Determine the (X, Y) coordinate at the center of the cell enclosing the given text.  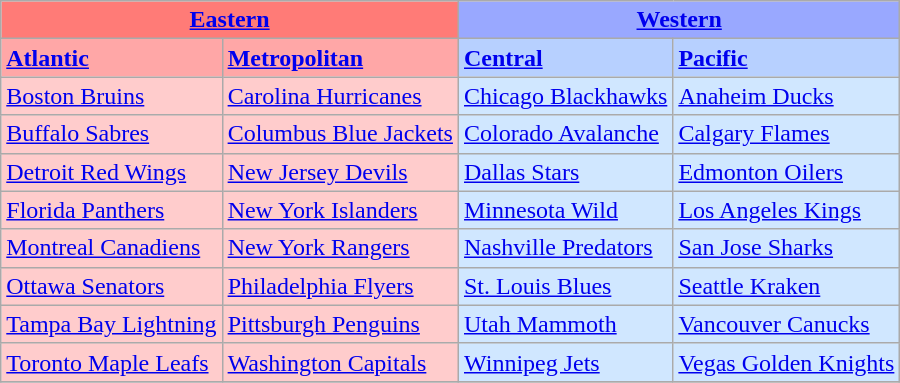
St. Louis Blues (565, 286)
Pacific (786, 58)
Buffalo Sabres (112, 134)
Tampa Bay Lightning (112, 324)
Metropolitan (340, 58)
Chicago Blackhawks (565, 96)
Central (565, 58)
Ottawa Senators (112, 286)
Columbus Blue Jackets (340, 134)
Carolina Hurricanes (340, 96)
Vancouver Canucks (786, 324)
Eastern (230, 20)
Calgary Flames (786, 134)
San Jose Sharks (786, 248)
New York Rangers (340, 248)
Utah Mammoth (565, 324)
Nashville Predators (565, 248)
Detroit Red Wings (112, 172)
Boston Bruins (112, 96)
Western (678, 20)
Los Angeles Kings (786, 210)
Florida Panthers (112, 210)
Edmonton Oilers (786, 172)
Pittsburgh Penguins (340, 324)
Toronto Maple Leafs (112, 362)
Washington Capitals (340, 362)
Vegas Golden Knights (786, 362)
Anaheim Ducks (786, 96)
Montreal Canadiens (112, 248)
New Jersey Devils (340, 172)
Seattle Kraken (786, 286)
New York Islanders (340, 210)
Atlantic (112, 58)
Colorado Avalanche (565, 134)
Dallas Stars (565, 172)
Minnesota Wild (565, 210)
Winnipeg Jets (565, 362)
Philadelphia Flyers (340, 286)
